Return the [X, Y] coordinate for the center point of the cell that contains the specified text.  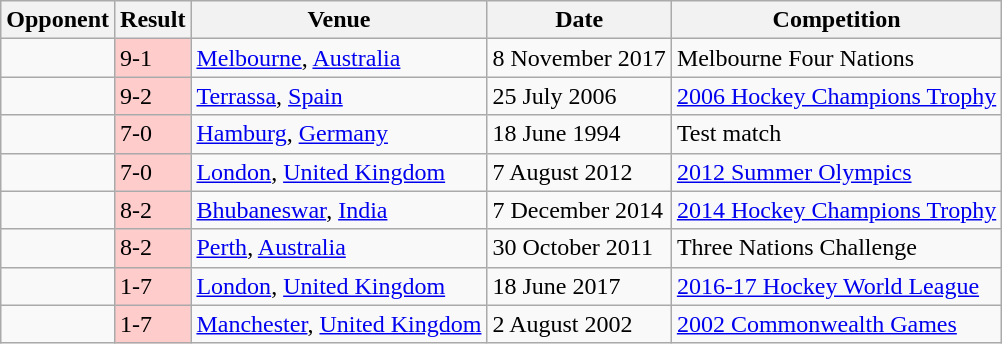
7 August 2012 [579, 172]
7 December 2014 [579, 210]
Terrassa, Spain [339, 96]
Manchester, United Kingdom [339, 324]
2012 Summer Olympics [836, 172]
30 October 2011 [579, 248]
Opponent [58, 20]
2016-17 Hockey World League [836, 286]
2002 Commonwealth Games [836, 324]
Perth, Australia [339, 248]
Melbourne, Australia [339, 58]
Venue [339, 20]
2014 Hockey Champions Trophy [836, 210]
18 June 2017 [579, 286]
Date [579, 20]
9-2 [153, 96]
18 June 1994 [579, 134]
Three Nations Challenge [836, 248]
8 November 2017 [579, 58]
Melbourne Four Nations [836, 58]
2 August 2002 [579, 324]
Bhubaneswar, India [339, 210]
9-1 [153, 58]
Competition [836, 20]
Result [153, 20]
2006 Hockey Champions Trophy [836, 96]
Test match [836, 134]
Hamburg, Germany [339, 134]
25 July 2006 [579, 96]
